Provide the [X, Y] coordinate of the cell's center where the given text is located.  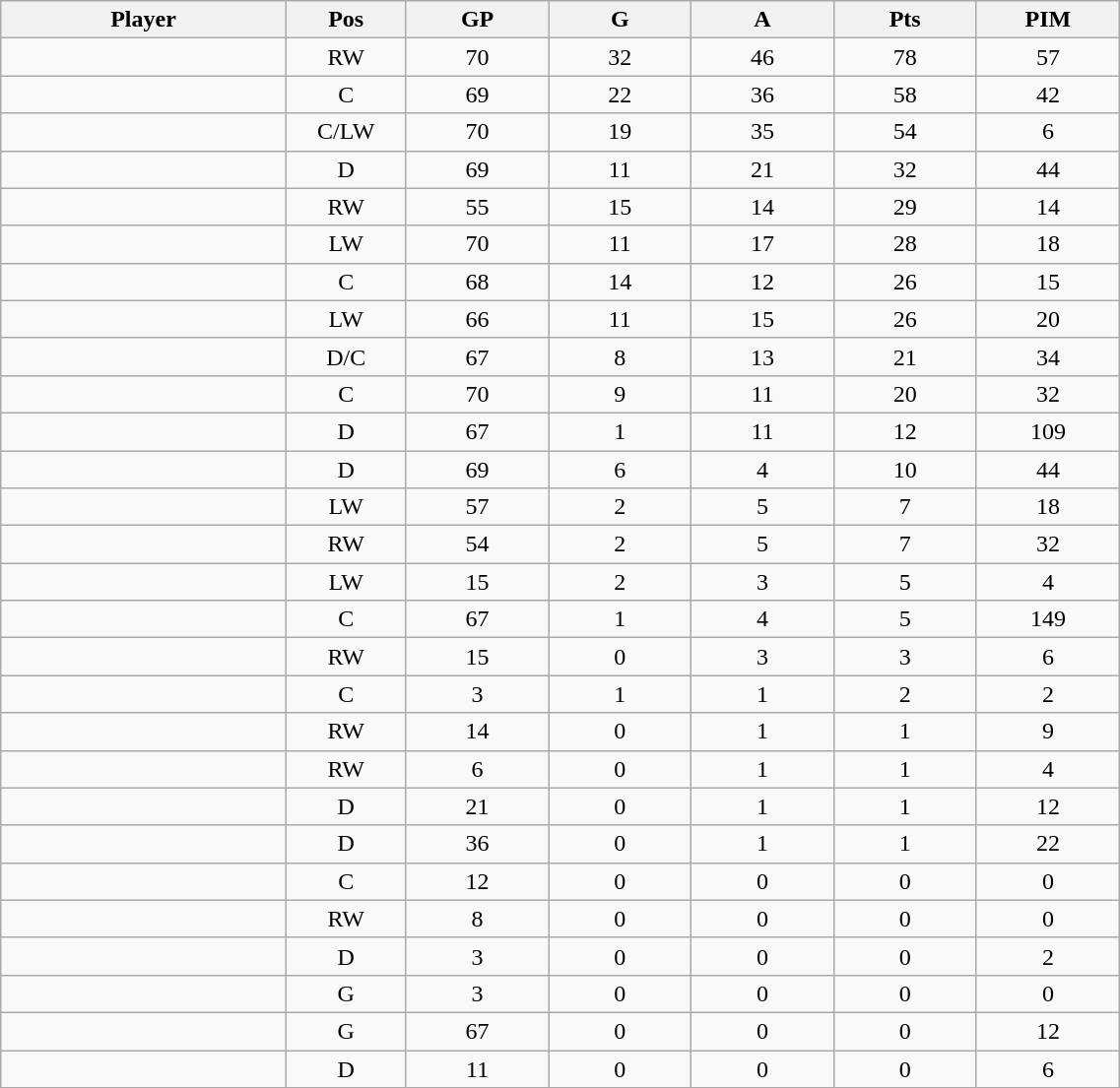
34 [1048, 356]
D/C [346, 356]
66 [477, 319]
35 [762, 132]
55 [477, 207]
Pos [346, 20]
46 [762, 57]
29 [904, 207]
19 [621, 132]
58 [904, 95]
68 [477, 282]
78 [904, 57]
28 [904, 244]
17 [762, 244]
109 [1048, 431]
Player [144, 20]
A [762, 20]
10 [904, 470]
Pts [904, 20]
PIM [1048, 20]
149 [1048, 619]
GP [477, 20]
42 [1048, 95]
13 [762, 356]
C/LW [346, 132]
